Return the [x, y] coordinate for the center point of the cell that contains the specified text.  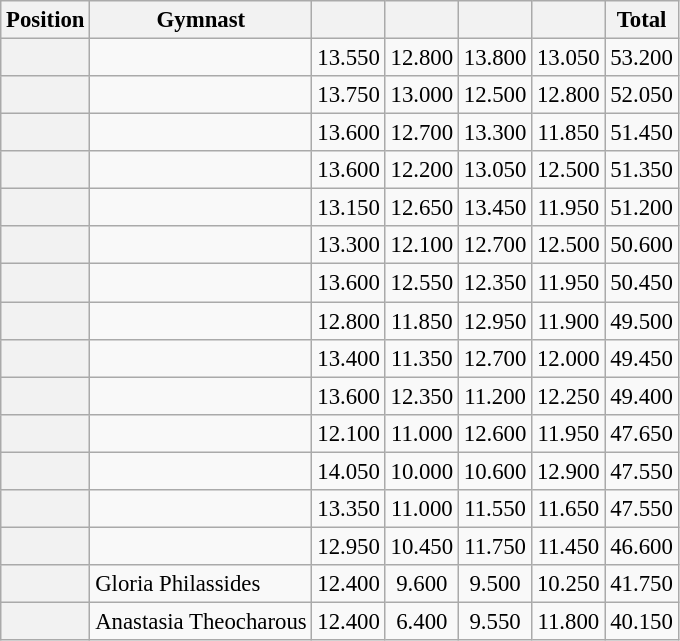
12.550 [422, 283]
46.600 [642, 546]
12.600 [494, 433]
51.200 [642, 208]
13.000 [422, 95]
9.500 [494, 584]
13.550 [348, 58]
47.650 [642, 433]
11.450 [568, 546]
Gymnast [201, 20]
51.350 [642, 170]
14.050 [348, 471]
6.400 [422, 621]
50.450 [642, 283]
10.600 [494, 471]
50.600 [642, 245]
12.650 [422, 208]
11.750 [494, 546]
10.250 [568, 584]
12.200 [422, 170]
10.450 [422, 546]
53.200 [642, 58]
13.450 [494, 208]
Position [46, 20]
49.500 [642, 321]
Gloria Philassides [201, 584]
51.450 [642, 133]
11.900 [568, 321]
11.200 [494, 396]
41.750 [642, 584]
9.600 [422, 584]
Anastasia Theocharous [201, 621]
13.750 [348, 95]
11.800 [568, 621]
11.650 [568, 509]
13.800 [494, 58]
40.150 [642, 621]
49.400 [642, 396]
Total [642, 20]
12.900 [568, 471]
9.550 [494, 621]
49.450 [642, 358]
11.350 [422, 358]
11.550 [494, 509]
52.050 [642, 95]
13.150 [348, 208]
12.250 [568, 396]
12.000 [568, 358]
10.000 [422, 471]
13.400 [348, 358]
13.350 [348, 509]
